From the cell containing the given text, extract its center point as [x, y] coordinate. 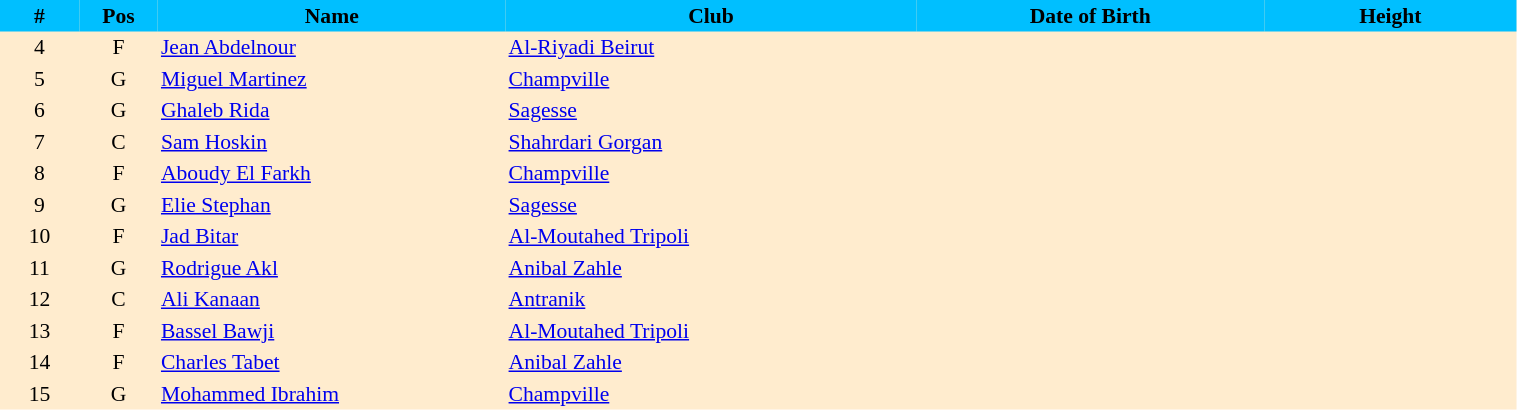
Name [332, 16]
Antranik [712, 300]
Rodrigue Akl [332, 268]
11 [40, 268]
Mohammed Ibrahim [332, 394]
Al-Riyadi Beirut [712, 48]
4 [40, 48]
5 [40, 79]
12 [40, 300]
Jad Bitar [332, 236]
13 [40, 331]
Club [712, 16]
Bassel Bawji [332, 331]
9 [40, 205]
10 [40, 236]
14 [40, 362]
Shahrdari Gorgan [712, 142]
Height [1390, 16]
6 [40, 110]
15 [40, 394]
Jean Abdelnour [332, 48]
Elie Stephan [332, 205]
Ali Kanaan [332, 300]
Pos [118, 16]
Charles Tabet [332, 362]
Ghaleb Rida [332, 110]
8 [40, 174]
Aboudy El Farkh [332, 174]
Miguel Martinez [332, 79]
# [40, 16]
Sam Hoskin [332, 142]
Date of Birth [1090, 16]
7 [40, 142]
